Detect which cell encompasses the target text, then output its [x, y] center coordinate. 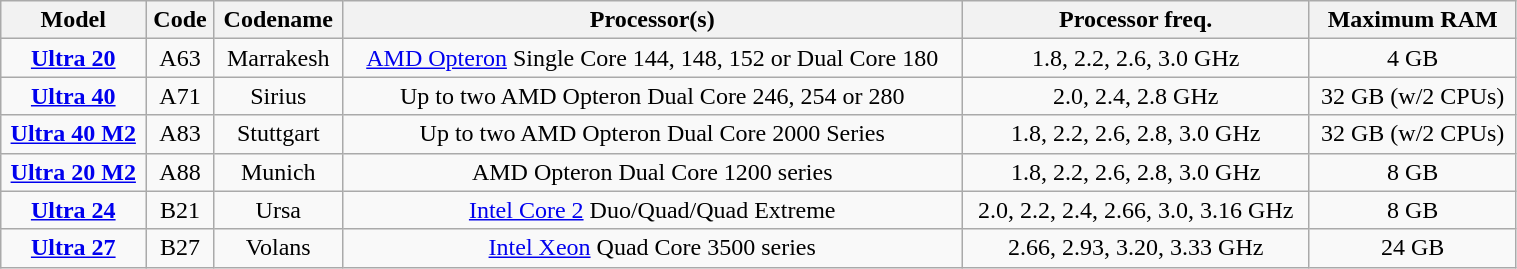
Marrakesh [278, 58]
Ultra 20 [74, 58]
Processor(s) [652, 20]
Ultra 40 M2 [74, 134]
Sirius [278, 96]
2.0, 2.4, 2.8 GHz [1136, 96]
AMD Opteron Dual Core 1200 series [652, 172]
Up to two AMD Opteron Dual Core 246, 254 or 280 [652, 96]
24 GB [1412, 248]
1.8, 2.2, 2.6, 3.0 GHz [1136, 58]
2.66, 2.93, 3.20, 3.33 GHz [1136, 248]
Volans [278, 248]
Maximum RAM [1412, 20]
4 GB [1412, 58]
2.0, 2.2, 2.4, 2.66, 3.0, 3.16 GHz [1136, 210]
Munich [278, 172]
A88 [180, 172]
Model [74, 20]
A63 [180, 58]
Intel Core 2 Duo/Quad/Quad Extreme [652, 210]
A83 [180, 134]
Ultra 27 [74, 248]
Ultra 20 M2 [74, 172]
B27 [180, 248]
A71 [180, 96]
Ultra 24 [74, 210]
Code [180, 20]
Ursa [278, 210]
Ultra 40 [74, 96]
Intel Xeon Quad Core 3500 series [652, 248]
Up to two AMD Opteron Dual Core 2000 Series [652, 134]
AMD Opteron Single Core 144, 148, 152 or Dual Core 180 [652, 58]
Codename [278, 20]
Stuttgart [278, 134]
Processor freq. [1136, 20]
B21 [180, 210]
